Determine the (x, y) coordinate at the center of the cell enclosing the given text.  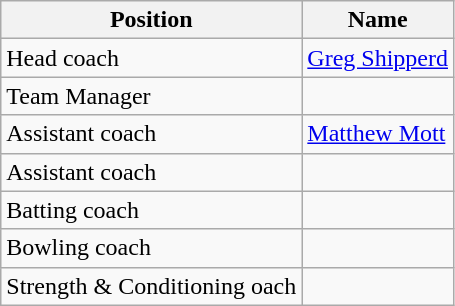
Bowling coach (152, 248)
Team Manager (152, 96)
Position (152, 20)
Greg Shipperd (378, 58)
Batting coach (152, 210)
Name (378, 20)
Strength & Conditioning oach (152, 286)
Matthew Mott (378, 134)
Head coach (152, 58)
